For the text-containing cell, return its midpoint in (x, y) coordinate format. 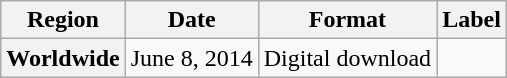
Date (192, 20)
Format (347, 20)
Region (63, 20)
Digital download (347, 58)
June 8, 2014 (192, 58)
Worldwide (63, 58)
Label (472, 20)
